Return [X, Y] of the center of cell containing provided text 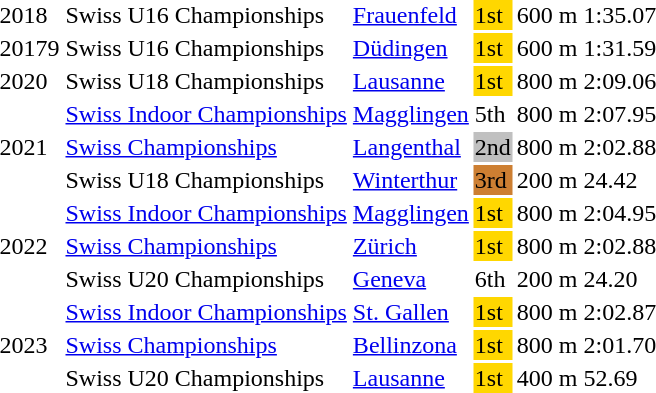
Zürich [410, 246]
Frauenfeld [410, 15]
St. Gallen [410, 312]
Geneva [410, 279]
Winterthur [410, 180]
3rd [492, 180]
2nd [492, 147]
5th [492, 114]
Langenthal [410, 147]
Düdingen [410, 48]
Bellinzona [410, 345]
400 m [547, 378]
6th [492, 279]
